Provide the [x, y] coordinate of the cell's center where the given text is located.  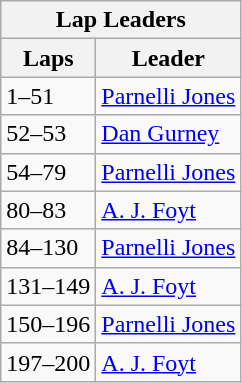
84–130 [48, 248]
54–79 [48, 172]
Dan Gurney [168, 134]
Lap Leaders [121, 20]
131–149 [48, 286]
1–51 [48, 96]
52–53 [48, 134]
80–83 [48, 210]
150–196 [48, 324]
Laps [48, 58]
197–200 [48, 362]
Leader [168, 58]
